Provide the [x, y] coordinate of the cell's center where the given text is located.  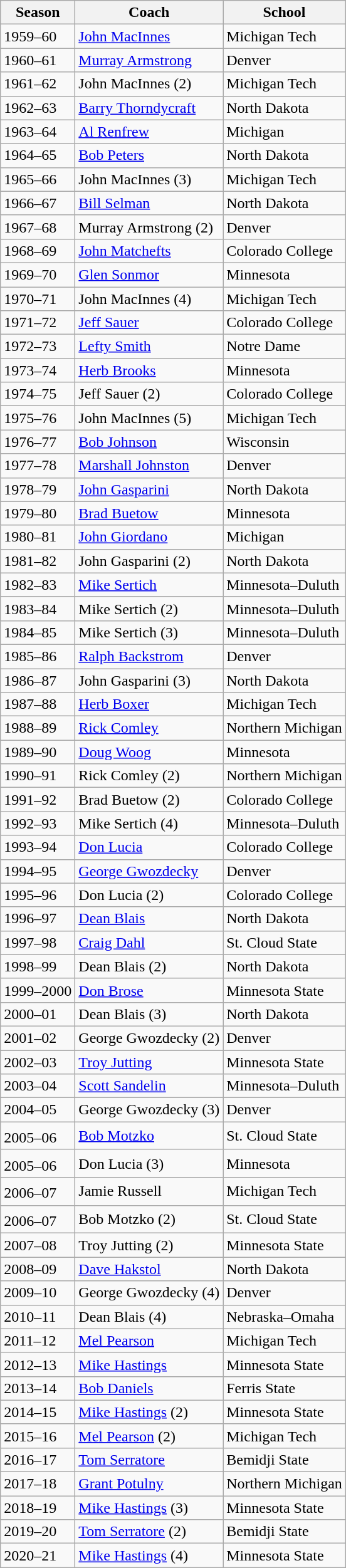
1981–82 [38, 561]
2000–01 [38, 1014]
Craig Dahl [149, 943]
2018–19 [38, 1508]
Herb Boxer [149, 704]
2017–18 [38, 1484]
1964–65 [38, 155]
Wisconsin [285, 442]
George Gwozdecky (3) [149, 1110]
Mike Hastings [149, 1364]
1977–78 [38, 466]
1979–80 [38, 513]
Dean Blais (3) [149, 1014]
Bob Motzko (2) [149, 1220]
1997–98 [38, 943]
John MacInnes (2) [149, 84]
1974–75 [38, 394]
2002–03 [38, 1062]
2013–14 [38, 1388]
1994–95 [38, 871]
2007–08 [38, 1245]
Bob Peters [149, 155]
2008–09 [38, 1269]
John Gasparini [149, 489]
1983–84 [38, 609]
2019–20 [38, 1532]
1963–64 [38, 132]
Bob Motzko [149, 1136]
George Gwozdecky [149, 871]
2003–04 [38, 1086]
2010–11 [38, 1317]
Marshall Johnston [149, 466]
1967–68 [38, 227]
Coach [149, 13]
1986–87 [38, 680]
Barry Thorndycraft [149, 108]
George Gwozdecky (2) [149, 1038]
John Gasparini (2) [149, 561]
Don Lucia (2) [149, 895]
1987–88 [38, 704]
Rick Comley (2) [149, 776]
Dean Blais (4) [149, 1317]
2009–10 [38, 1293]
Mel Pearson (2) [149, 1436]
2016–17 [38, 1460]
Bill Selman [149, 203]
2011–12 [38, 1341]
John Matchefts [149, 251]
1975–76 [38, 418]
Troy Jutting (2) [149, 1245]
Dean Blais [149, 919]
1990–91 [38, 776]
Mike Hastings (3) [149, 1508]
1993–94 [38, 847]
Mel Pearson [149, 1341]
1991–92 [38, 800]
John MacInnes [149, 36]
Mike Sertich (3) [149, 632]
John MacInnes (4) [149, 299]
2001–02 [38, 1038]
Grant Potulny [149, 1484]
Mike Sertich (2) [149, 609]
Ferris State [285, 1388]
John Gasparini (3) [149, 680]
Lefty Smith [149, 347]
1973–74 [38, 370]
Murray Armstrong (2) [149, 227]
Jeff Sauer [149, 323]
Brad Buetow [149, 513]
Dave Hakstol [149, 1269]
Mike Sertich (4) [149, 823]
Don Lucia (3) [149, 1163]
Notre Dame [285, 347]
2015–16 [38, 1436]
1965–66 [38, 179]
1992–93 [38, 823]
Dean Blais (2) [149, 966]
1998–99 [38, 966]
1999–2000 [38, 990]
2014–15 [38, 1412]
1984–85 [38, 632]
John Giordano [149, 537]
1982–83 [38, 585]
Mike Hastings (4) [149, 1555]
1976–77 [38, 442]
Herb Brooks [149, 370]
Tom Serratore (2) [149, 1532]
Jeff Sauer (2) [149, 394]
1972–73 [38, 347]
1978–79 [38, 489]
Jamie Russell [149, 1192]
Doug Woog [149, 752]
1959–60 [38, 36]
1980–81 [38, 537]
Murray Armstrong [149, 60]
2020–21 [38, 1555]
2012–13 [38, 1364]
Rick Comley [149, 728]
John MacInnes (3) [149, 179]
Mike Sertich [149, 585]
Bob Daniels [149, 1388]
Don Brose [149, 990]
Ralph Backstrom [149, 656]
1961–62 [38, 84]
1970–71 [38, 299]
Bob Johnson [149, 442]
1960–61 [38, 60]
Al Renfrew [149, 132]
1988–89 [38, 728]
1968–69 [38, 251]
Mike Hastings (2) [149, 1412]
Brad Buetow (2) [149, 800]
Troy Jutting [149, 1062]
1966–67 [38, 203]
Tom Serratore [149, 1460]
1995–96 [38, 895]
John MacInnes (5) [149, 418]
School [285, 13]
Season [38, 13]
1969–70 [38, 274]
Glen Sonmor [149, 274]
1989–90 [38, 752]
1971–72 [38, 323]
Don Lucia [149, 847]
1962–63 [38, 108]
2004–05 [38, 1110]
Nebraska–Omaha [285, 1317]
George Gwozdecky (4) [149, 1293]
1985–86 [38, 656]
1996–97 [38, 919]
Scott Sandelin [149, 1086]
